Provide the [X, Y] coordinate of the cell's center where the given text is located.  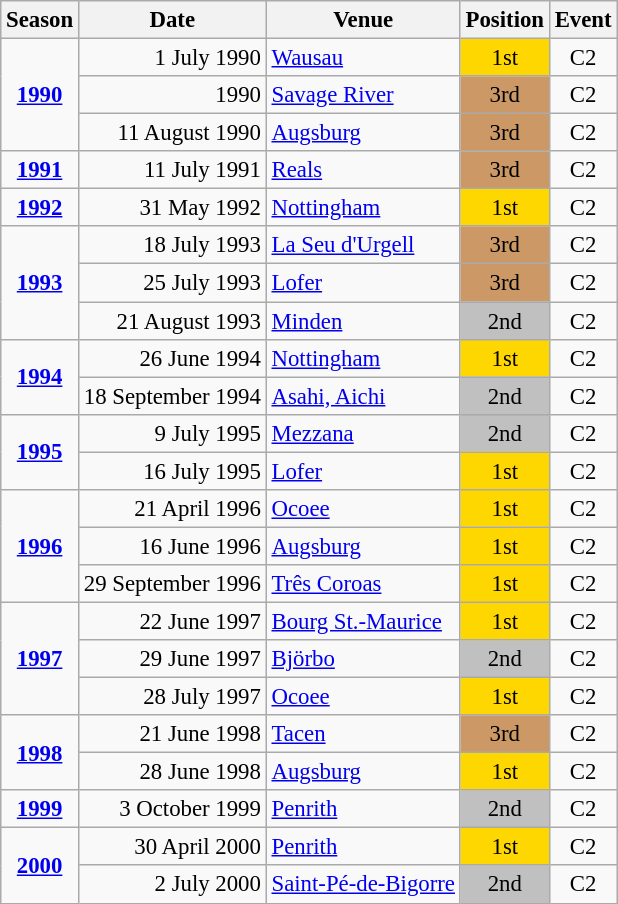
Tacen [363, 734]
29 September 1996 [172, 584]
16 June 1996 [172, 546]
1 July 1990 [172, 58]
1995 [40, 452]
Asahi, Aichi [363, 396]
21 June 1998 [172, 734]
Minden [363, 321]
1996 [40, 546]
1991 [40, 170]
Mezzana [363, 433]
Position [504, 20]
Três Coroas [363, 584]
22 June 1997 [172, 621]
31 May 1992 [172, 208]
Date [172, 20]
2 July 2000 [172, 885]
18 September 1994 [172, 396]
1998 [40, 752]
Season [40, 20]
1993 [40, 282]
1999 [40, 809]
Reals [363, 170]
Venue [363, 20]
18 July 1993 [172, 245]
11 August 1990 [172, 133]
Bourg St.-Maurice [363, 621]
21 April 1996 [172, 509]
29 June 1997 [172, 659]
28 June 1998 [172, 772]
1994 [40, 376]
11 July 1991 [172, 170]
3 October 1999 [172, 809]
La Seu d'Urgell [363, 245]
21 August 1993 [172, 321]
Event [583, 20]
9 July 1995 [172, 433]
Björbo [363, 659]
25 July 1993 [172, 283]
Wausau [363, 58]
1997 [40, 658]
16 July 1995 [172, 471]
Savage River [363, 95]
26 June 1994 [172, 358]
28 July 1997 [172, 697]
2000 [40, 866]
Saint-Pé-de-Bigorre [363, 885]
30 April 2000 [172, 847]
1992 [40, 208]
